Locate the cell with the specified text and output its (X, Y) center coordinate. 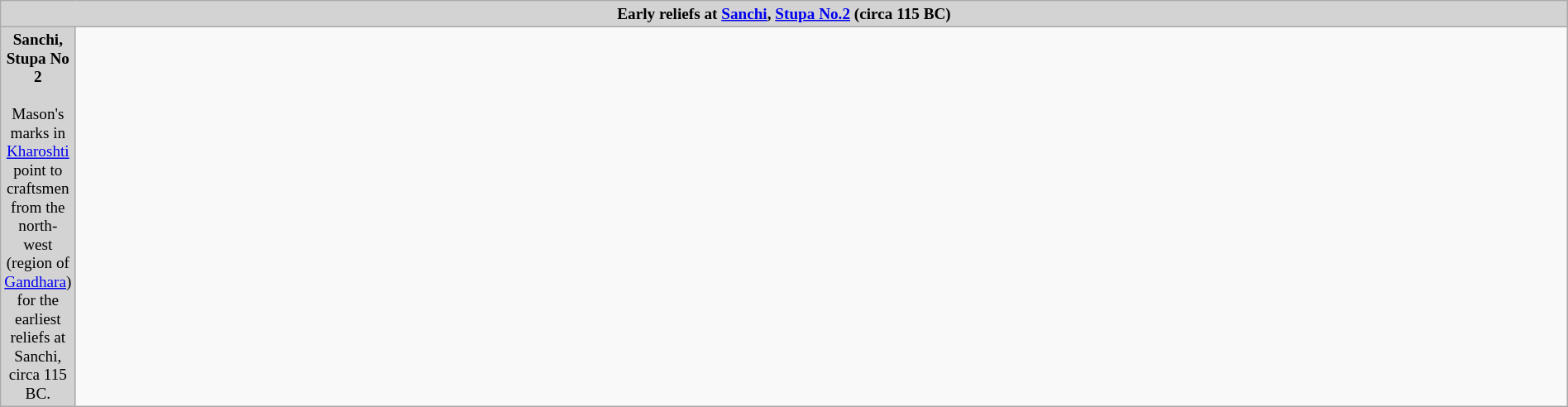
Early reliefs at Sanchi, Stupa No.2 (circa 115 BC) (784, 14)
